Return the (x, y) coordinate for the center point of the cell that contains the specified text.  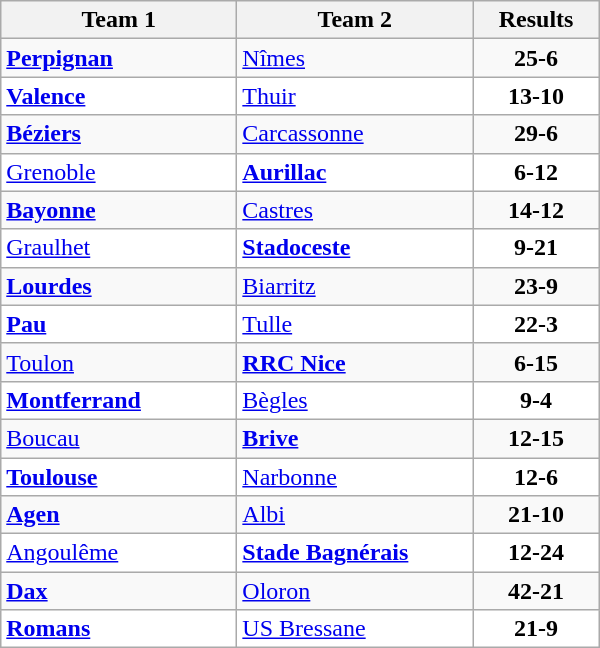
Boucau (119, 438)
21-10 (536, 515)
25-6 (536, 58)
Lourdes (119, 286)
Angoulême (119, 553)
42-21 (536, 591)
Results (536, 20)
12-15 (536, 438)
US Bressane (355, 629)
Stadoceste (355, 248)
Stade Bagnérais (355, 553)
Castres (355, 210)
Montferrand (119, 400)
29-6 (536, 134)
6-15 (536, 362)
Oloron (355, 591)
Pau (119, 324)
Team 2 (355, 20)
Béziers (119, 134)
Romans (119, 629)
Dax (119, 591)
Albi (355, 515)
Nîmes (355, 58)
12-6 (536, 477)
14-12 (536, 210)
Graulhet (119, 248)
6-12 (536, 172)
13-10 (536, 96)
Brive (355, 438)
Valence (119, 96)
21-9 (536, 629)
Toulouse (119, 477)
Toulon (119, 362)
9-4 (536, 400)
Carcassonne (355, 134)
Grenoble (119, 172)
Biarritz (355, 286)
Aurillac (355, 172)
Narbonne (355, 477)
23-9 (536, 286)
Thuir (355, 96)
RRC Nice (355, 362)
Bayonne (119, 210)
Bègles (355, 400)
Perpignan (119, 58)
Team 1 (119, 20)
9-21 (536, 248)
Tulle (355, 324)
12-24 (536, 553)
Agen (119, 515)
22-3 (536, 324)
